Extract the (X, Y) coordinate from the center of the cell holding the provided text.  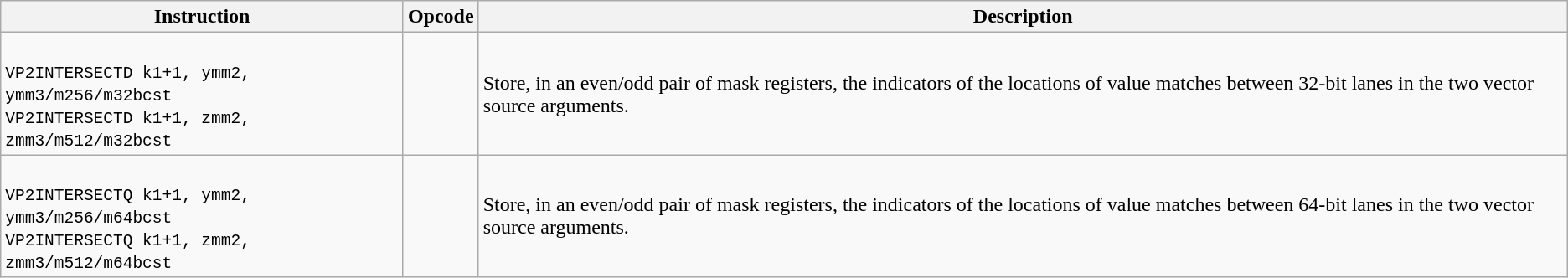
Opcode (441, 17)
VP2INTERSECTD k1+1, ymm2, ymm3/m256/m32bcstVP2INTERSECTD k1+1, zmm2, zmm3/m512/m32bcst (203, 94)
Description (1023, 17)
Instruction (203, 17)
VP2INTERSECTQ k1+1, ymm2, ymm3/m256/m64bcstVP2INTERSECTQ k1+1, zmm2, zmm3/m512/m64bcst (203, 216)
